Search for the cell housing the specified text and yield its (x, y) center coordinate. 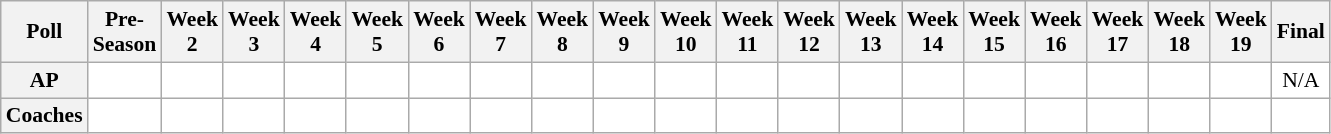
Week16 (1056, 32)
Week7 (501, 32)
Pre-Season (125, 32)
Week6 (439, 32)
Week2 (192, 32)
Week9 (624, 32)
Week17 (1118, 32)
Final (1301, 32)
Week13 (871, 32)
Week12 (809, 32)
Week3 (254, 32)
Week19 (1241, 32)
Coaches (44, 116)
Week11 (748, 32)
AP (44, 80)
Week14 (933, 32)
Week5 (377, 32)
Week15 (994, 32)
Poll (44, 32)
Week18 (1179, 32)
Week10 (686, 32)
Week4 (316, 32)
Week8 (562, 32)
N/A (1301, 80)
